Search for the cell housing the specified text and yield its (x, y) center coordinate. 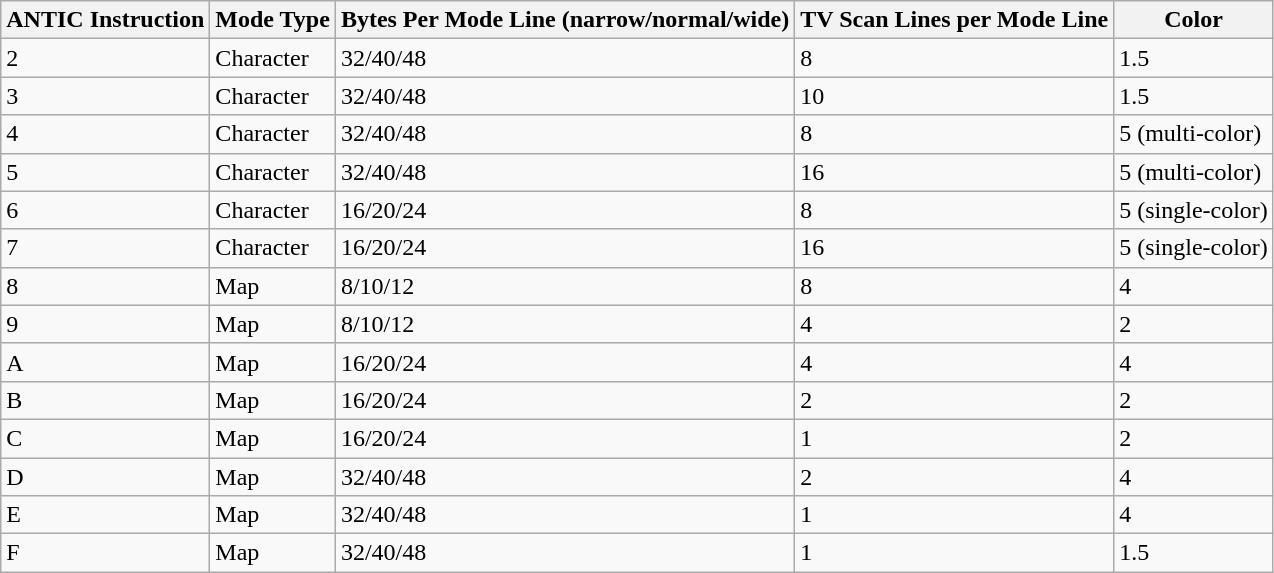
TV Scan Lines per Mode Line (954, 20)
E (106, 515)
Mode Type (273, 20)
6 (106, 210)
Color (1194, 20)
F (106, 553)
7 (106, 248)
9 (106, 324)
3 (106, 96)
B (106, 400)
A (106, 362)
5 (106, 172)
10 (954, 96)
Bytes Per Mode Line (narrow/normal/wide) (564, 20)
C (106, 438)
ANTIC Instruction (106, 20)
D (106, 477)
